Provide the (X, Y) coordinate of the cell's center where the given text is located.  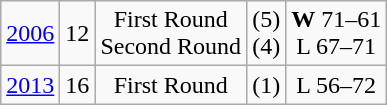
2006 (30, 34)
L 56–72 (336, 85)
First Round (171, 85)
First RoundSecond Round (171, 34)
12 (78, 34)
W 71–61L 67–71 (336, 34)
16 (78, 85)
(5) (4) (266, 34)
2013 (30, 85)
(1) (266, 85)
